For the text-containing cell, return its midpoint in [x, y] coordinate format. 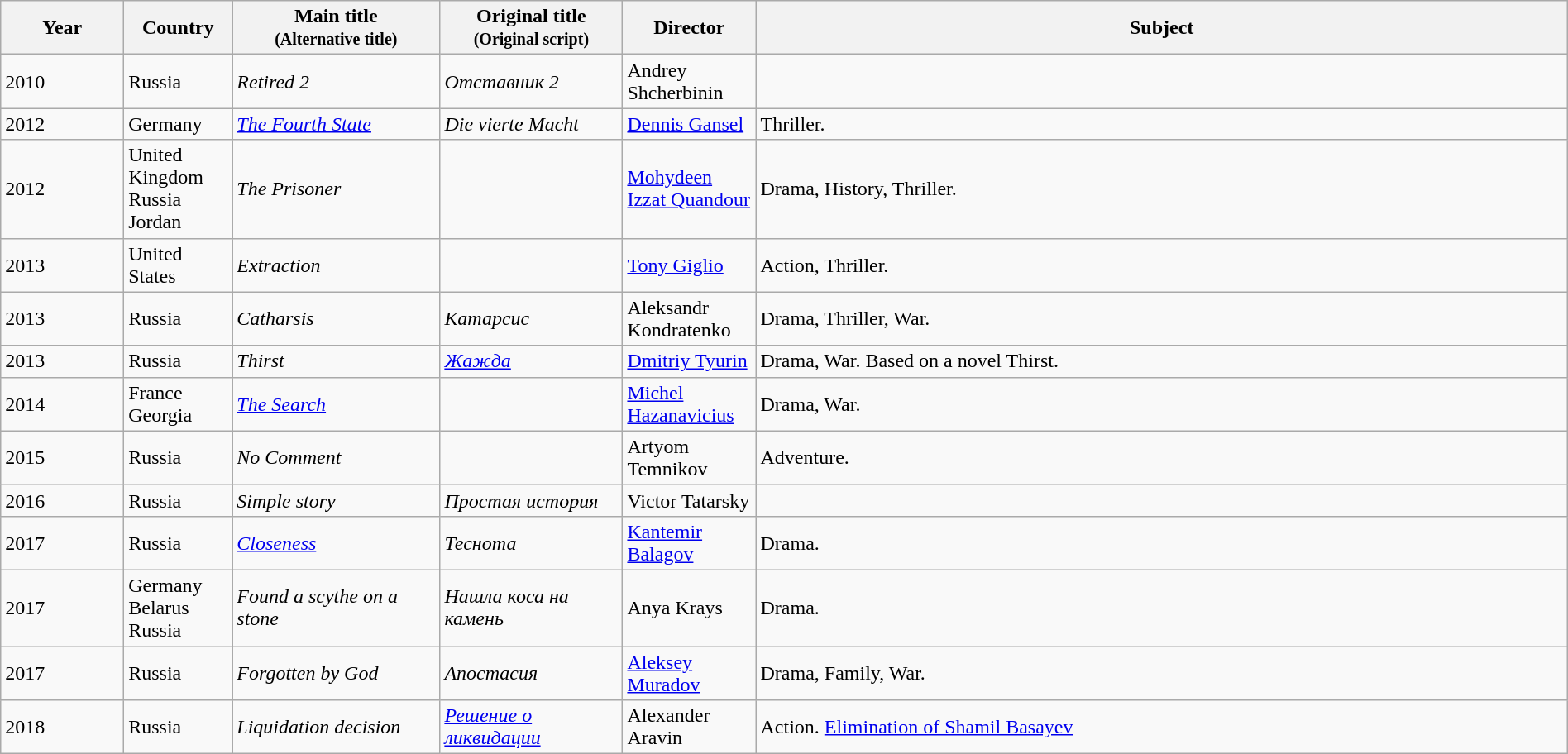
Решение о ликвидации [531, 728]
Director [690, 28]
Main title(Alternative title) [336, 28]
2014 [63, 403]
Subject [1161, 28]
Victor Tatarsky [690, 500]
Artyom Temnikov [690, 458]
Year [63, 28]
Closeness [336, 542]
Die vierte Macht [531, 124]
Drama, Family, War. [1161, 673]
Germany [179, 124]
Action, Thriller. [1161, 265]
Alexander Aravin [690, 728]
Нашла коса на камень [531, 608]
2016 [63, 500]
Aleksey Muradov [690, 673]
Drama, War. [1161, 403]
Dennis Gansel [690, 124]
Thriller. [1161, 124]
Aleksandr Kondratenko [690, 319]
GermanyBelarusRussia [179, 608]
Action. Elimination of Shamil Basayev [1161, 728]
Country [179, 28]
2018 [63, 728]
The Fourth State [336, 124]
Drama, Thriller, War. [1161, 319]
The Prisoner [336, 188]
Catharsis [336, 319]
Tony Giglio [690, 265]
Катарсис [531, 319]
Простая история [531, 500]
Dmitriy Tyurin [690, 361]
2015 [63, 458]
Anya Krays [690, 608]
Found a scythe on a stone [336, 608]
Kantemir Balagov [690, 542]
Forgotten by God [336, 673]
2010 [63, 81]
Liquidation decision [336, 728]
Adventure. [1161, 458]
Michel Hazanavicius [690, 403]
Original title(Original script) [531, 28]
Mohydeen Izzat Quandour [690, 188]
Retired 2 [336, 81]
Жажда [531, 361]
FranceGeorgia [179, 403]
Drama, War. Based on a novel Thirst. [1161, 361]
Отставник 2 [531, 81]
United States [179, 265]
United KingdomRussiaJordan [179, 188]
Andrey Shcherbinin [690, 81]
Апостасия [531, 673]
Simple story [336, 500]
No Comment [336, 458]
Drama, History, Thriller. [1161, 188]
Теснота [531, 542]
Extraction [336, 265]
Thirst [336, 361]
The Search [336, 403]
